Output the (X, Y) coordinate of the center of the cell containing the given text.  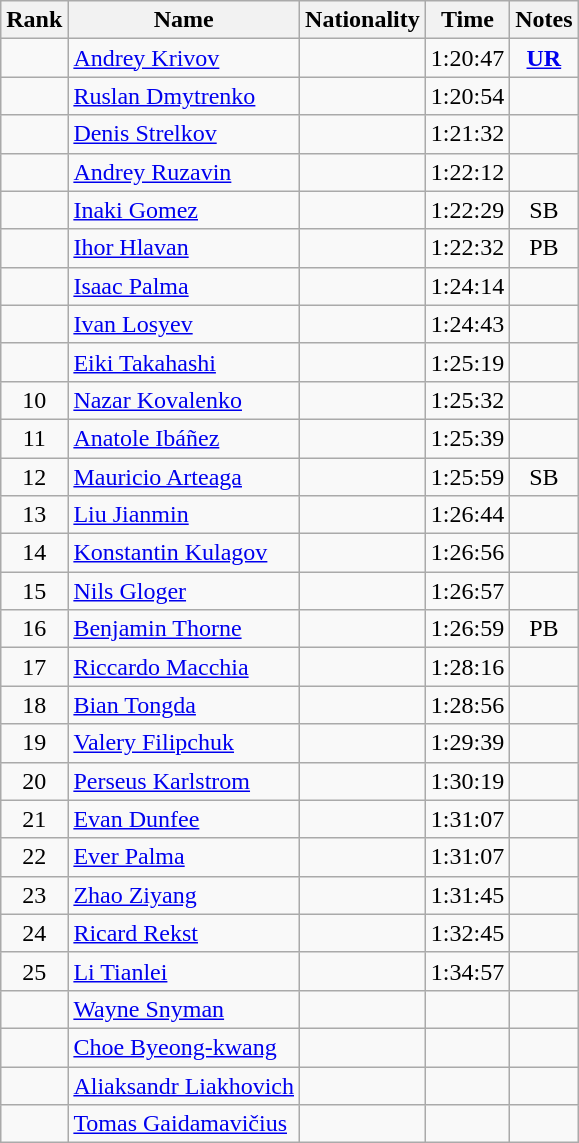
1:21:32 (467, 134)
1:34:57 (467, 971)
Andrey Krivov (184, 58)
1:31:45 (467, 895)
Mauricio Arteaga (184, 477)
1:26:44 (467, 515)
25 (34, 971)
Liu Jianmin (184, 515)
17 (34, 667)
Isaac Palma (184, 286)
Ruslan Dmytrenko (184, 96)
Time (467, 20)
15 (34, 591)
20 (34, 781)
Aliaksandr Liakhovich (184, 1085)
1:26:56 (467, 553)
Rank (34, 20)
Perseus Karlstrom (184, 781)
1:29:39 (467, 743)
22 (34, 857)
1:25:19 (467, 362)
19 (34, 743)
1:28:56 (467, 705)
18 (34, 705)
Wayne Snyman (184, 1009)
1:25:39 (467, 438)
11 (34, 438)
23 (34, 895)
Name (184, 20)
Anatole Ibáñez (184, 438)
Valery Filipchuk (184, 743)
Nils Gloger (184, 591)
1:26:59 (467, 629)
1:30:19 (467, 781)
Nazar Kovalenko (184, 400)
Ricard Rekst (184, 933)
Notes (544, 20)
Evan Dunfee (184, 819)
1:24:43 (467, 324)
Zhao Ziyang (184, 895)
1:22:12 (467, 172)
1:25:59 (467, 477)
13 (34, 515)
10 (34, 400)
Andrey Ruzavin (184, 172)
Nationality (363, 20)
Ever Palma (184, 857)
Li Tianlei (184, 971)
12 (34, 477)
Denis Strelkov (184, 134)
Benjamin Thorne (184, 629)
1:20:47 (467, 58)
16 (34, 629)
Bian Tongda (184, 705)
1:28:16 (467, 667)
1:25:32 (467, 400)
Inaki Gomez (184, 210)
1:24:14 (467, 286)
1:26:57 (467, 591)
UR (544, 58)
Konstantin Kulagov (184, 553)
Choe Byeong-kwang (184, 1047)
14 (34, 553)
Ivan Losyev (184, 324)
1:22:32 (467, 248)
Ihor Hlavan (184, 248)
1:22:29 (467, 210)
Tomas Gaidamavičius (184, 1124)
1:32:45 (467, 933)
1:20:54 (467, 96)
21 (34, 819)
Riccardo Macchia (184, 667)
24 (34, 933)
Eiki Takahashi (184, 362)
